Pinpoint the cell where the given text exists, returning its (X, Y) midpoint coordinate. 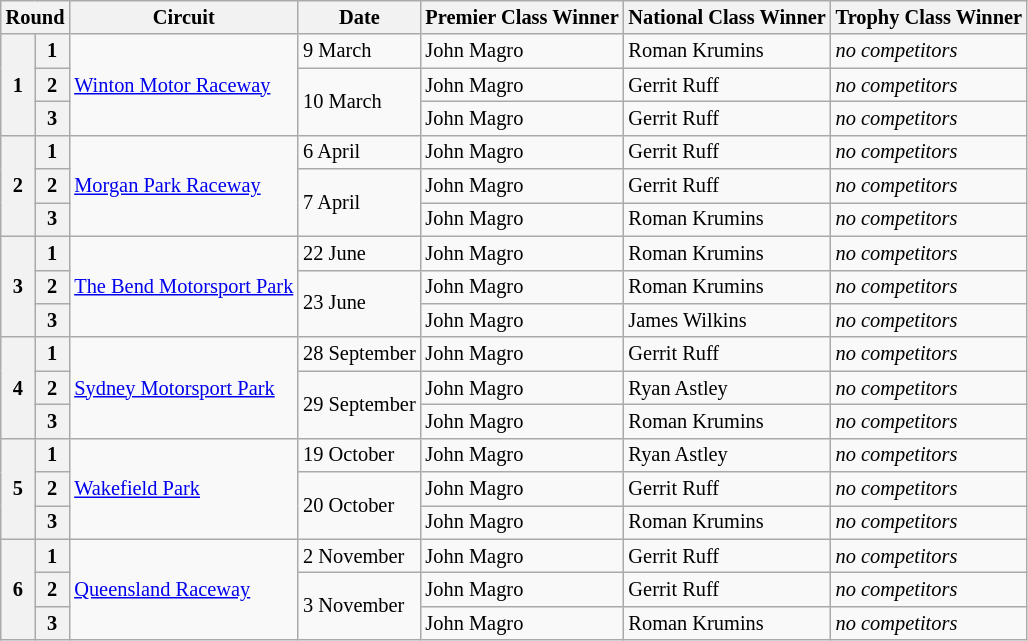
29 September (359, 404)
2 November (359, 556)
22 June (359, 253)
7 April (359, 202)
6 (18, 590)
Morgan Park Raceway (184, 186)
Queensland Raceway (184, 590)
10 March (359, 102)
6 April (359, 152)
Sydney Motorsport Park (184, 388)
National Class Winner (728, 17)
Winton Motor Raceway (184, 84)
4 (18, 388)
Round (36, 17)
9 March (359, 51)
The Bend Motorsport Park (184, 286)
Trophy Class Winner (929, 17)
3 November (359, 606)
20 October (359, 506)
5 (18, 488)
19 October (359, 455)
Wakefield Park (184, 488)
23 June (359, 304)
Premier Class Winner (522, 17)
James Wilkins (728, 320)
28 September (359, 354)
Circuit (184, 17)
Date (359, 17)
